Identify which cell holds the provided text, then report its (X, Y) central coordinate. 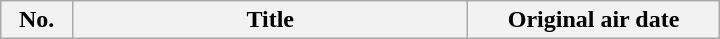
Title (270, 20)
No. (37, 20)
Original air date (594, 20)
